Capture the cell that displays the provided text and extract its (X, Y) central coordinate. 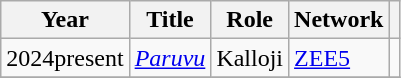
Title (170, 20)
Role (250, 20)
Network (339, 20)
Paruvu (170, 58)
2024present (65, 58)
Year (65, 20)
ZEE5 (339, 58)
Kalloji (250, 58)
